Capture the cell that displays the provided text and extract its (x, y) central coordinate. 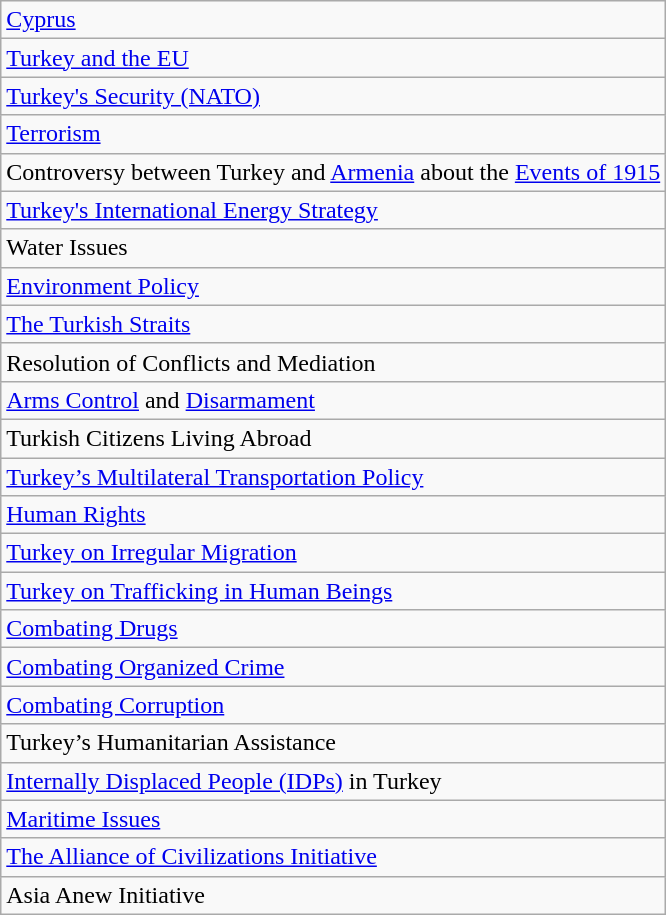
Turkey on Trafficking in Human Beings (334, 591)
Turkey’s Multilateral Transportation Policy (334, 477)
Water Issues (334, 248)
Resolution of Conflicts and Mediation (334, 362)
Human Rights (334, 515)
Maritime Issues (334, 819)
Cyprus (334, 20)
Combating Drugs (334, 629)
Combating Organized Crime (334, 667)
Terrorism (334, 134)
Internally Displaced People (IDPs) in Turkey (334, 781)
Environment Policy (334, 286)
Turkey's Security (NATO) (334, 96)
Combating Corruption (334, 705)
Asia Anew Initiative (334, 895)
Turkey's International Energy Strategy (334, 210)
Turkey’s Humanitarian Assistance (334, 743)
Turkey on Irregular Migration (334, 553)
Arms Control and Disarmament (334, 400)
The Alliance of Civilizations Initiative (334, 857)
Controversy between Turkey and Armenia about the Events of 1915 (334, 172)
Turkish Citizens Living Abroad (334, 438)
Turkey and the EU (334, 58)
The Turkish Straits (334, 324)
